From the cell containing the given text, extract its center point as [X, Y] coordinate. 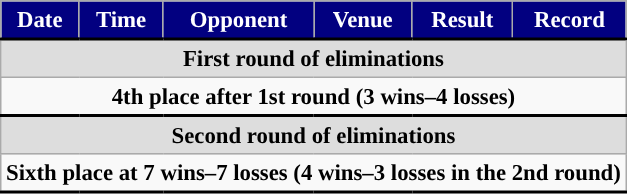
Time [122, 20]
4th place after 1st round (3 wins–4 losses) [314, 97]
Venue [363, 20]
Sixth place at 7 wins–7 losses (4 wins–3 losses in the 2nd round) [314, 173]
Opponent [238, 20]
Date [40, 20]
Result [462, 20]
Record [570, 20]
Second round of eliminations [314, 135]
First round of eliminations [314, 58]
